Return the (x, y) coordinate for the center point of the cell that contains the specified text.  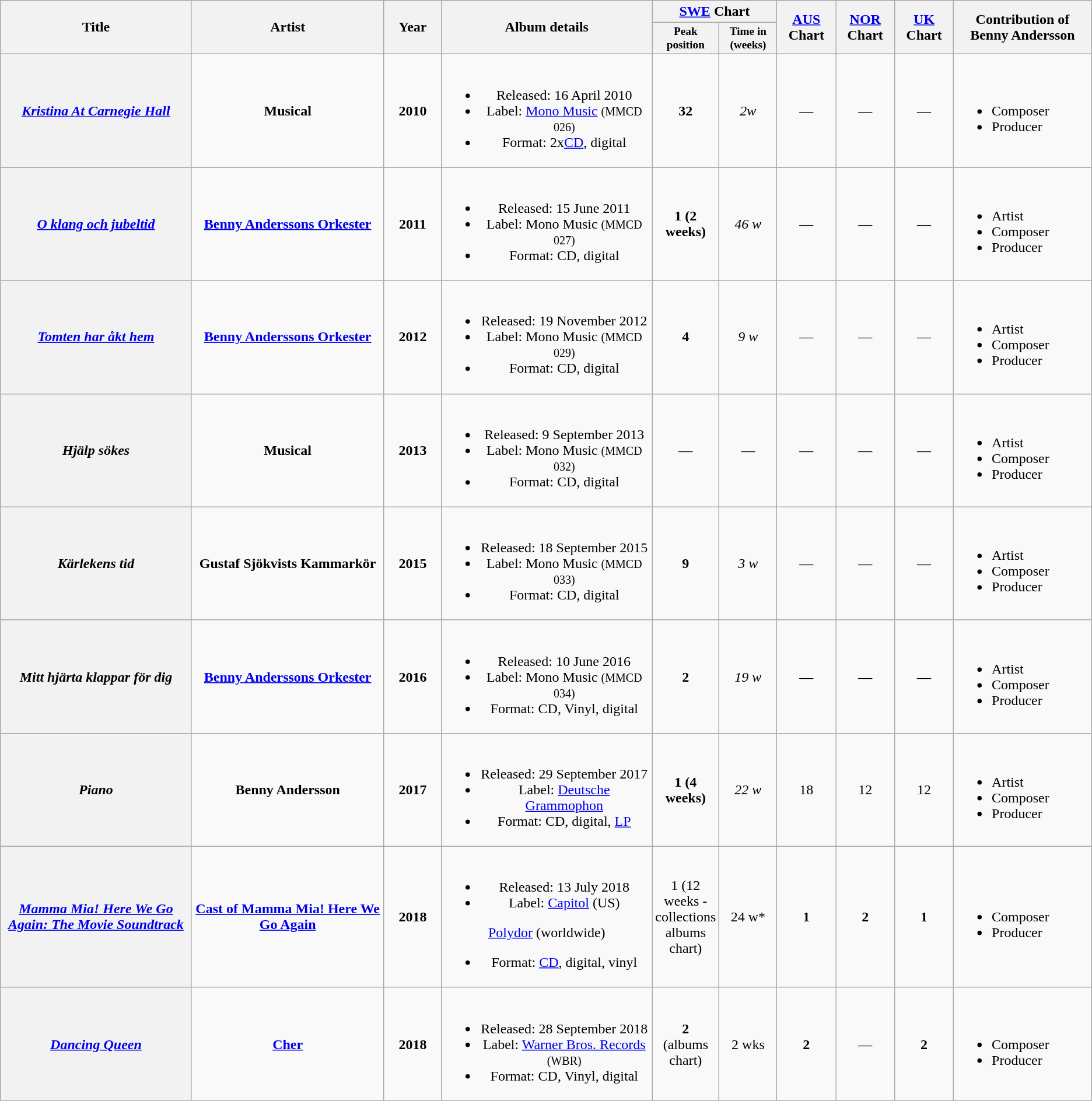
Released: 29 September 2017Label: Deutsche GrammophonFormat: CD, digital, LP (547, 790)
Released: 16 April 2010Label: Mono Music (MMCD 026)Format: 2xCD, digital (547, 111)
SWE Chart (715, 12)
2015 (413, 563)
2016 (413, 676)
Kristina At Carnegie Hall (96, 111)
Year (413, 27)
3 w (748, 563)
2011 (413, 224)
Artist (288, 27)
Gustaf Sjökvists Kammarkör (288, 563)
UKChart (924, 27)
NORChart (866, 27)
2(albums chart) (686, 1044)
Mitt hjärta klappar för dig (96, 676)
2017 (413, 790)
1 (2 weeks) (686, 224)
Hjälp sökes (96, 450)
18 (806, 790)
9 w (748, 337)
46 w (748, 224)
AUS Chart (806, 27)
Mamma Mia! Here We Go Again: The Movie Soundtrack (96, 917)
Dancing Queen (96, 1044)
Benny Andersson (288, 790)
Released: 13 July 2018Label: Capitol (US)Polydor (worldwide)Format: CD, digital, vinyl (547, 917)
Released: 18 September 2015Label: Mono Music (MMCD 033)Format: CD, digital (547, 563)
1 (12 weeks - collections albums chart) (686, 917)
9 (686, 563)
O klang och jubeltid (96, 224)
32 (686, 111)
Released: 15 June 2011Label: Mono Music (MMCD 027)Format: CD, digital (547, 224)
4 (686, 337)
2 wks (748, 1044)
Cher (288, 1044)
Time in(weeks) (748, 38)
Released: 10 June 2016Label: Mono Music (MMCD 034)Format: CD, Vinyl, digital (547, 676)
Tomten har åkt hem (96, 337)
Released: 9 September 2013Label: Mono Music (MMCD 032)Format: CD, digital (547, 450)
22 w (748, 790)
2012 (413, 337)
Piano (96, 790)
Album details (547, 27)
24 w* (748, 917)
2010 (413, 111)
19 w (748, 676)
Kärlekens tid (96, 563)
2w (748, 111)
Peak position (686, 38)
2013 (413, 450)
Title (96, 27)
Cast of Mamma Mia! Here We Go Again (288, 917)
1 (4 weeks) (686, 790)
Contribution ofBenny Andersson (1023, 27)
Released: 28 September 2018Label: Warner Bros. Records (WBR)Format: CD, Vinyl, digital (547, 1044)
Released: 19 November 2012Label: Mono Music (MMCD 029)Format: CD, digital (547, 337)
